Scan for the cell matching the given text and deliver its (x, y) coordinate at center. 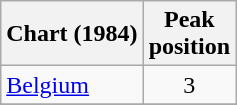
Peakposition (189, 34)
Belgium (72, 85)
3 (189, 85)
Chart (1984) (72, 34)
